Find where the given text appears and provide that cell's center as (x, y) coordinate. 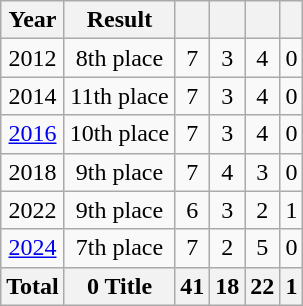
Result (119, 20)
2018 (33, 172)
Year (33, 20)
5 (262, 248)
0 Title (119, 286)
18 (228, 286)
2022 (33, 210)
11th place (119, 96)
10th place (119, 134)
2024 (33, 248)
6 (192, 210)
2012 (33, 58)
7th place (119, 248)
8th place (119, 58)
Total (33, 286)
2016 (33, 134)
22 (262, 286)
41 (192, 286)
2014 (33, 96)
